For the text-containing cell, return its midpoint in [X, Y] coordinate format. 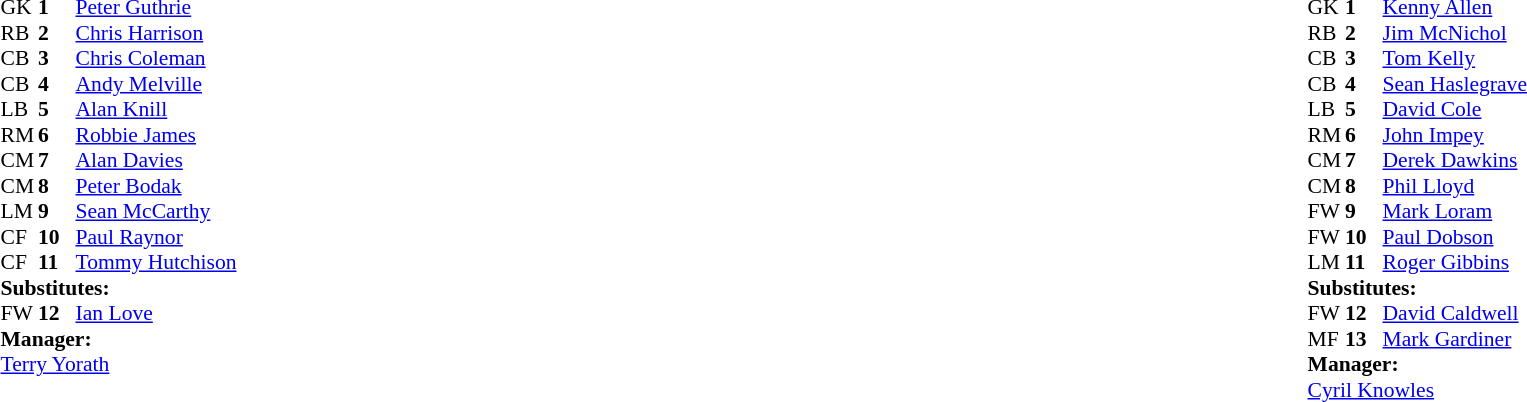
Alan Davies [156, 161]
Mark Loram [1455, 211]
Alan Knill [156, 109]
Derek Dawkins [1455, 161]
Paul Dobson [1455, 237]
John Impey [1455, 135]
Tommy Hutchison [156, 263]
Peter Bodak [156, 186]
Robbie James [156, 135]
Terry Yorath [118, 365]
Ian Love [156, 313]
Roger Gibbins [1455, 263]
Chris Harrison [156, 33]
Chris Coleman [156, 59]
David Cole [1455, 109]
Andy Melville [156, 84]
MF [1327, 339]
Jim McNichol [1455, 33]
Tom Kelly [1455, 59]
David Caldwell [1455, 313]
Sean McCarthy [156, 211]
Paul Raynor [156, 237]
Sean Haslegrave [1455, 84]
13 [1364, 339]
Mark Gardiner [1455, 339]
Phil Lloyd [1455, 186]
